For the text-containing cell, return its midpoint in [X, Y] coordinate format. 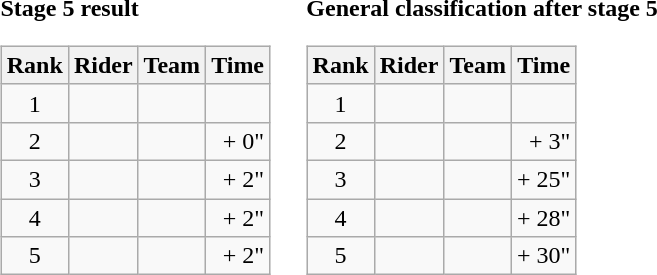
+ 3" [543, 141]
+ 30" [543, 256]
+ 25" [543, 179]
+ 28" [543, 217]
+ 0" [238, 141]
